Scan for the cell matching the given text and deliver its (X, Y) coordinate at center. 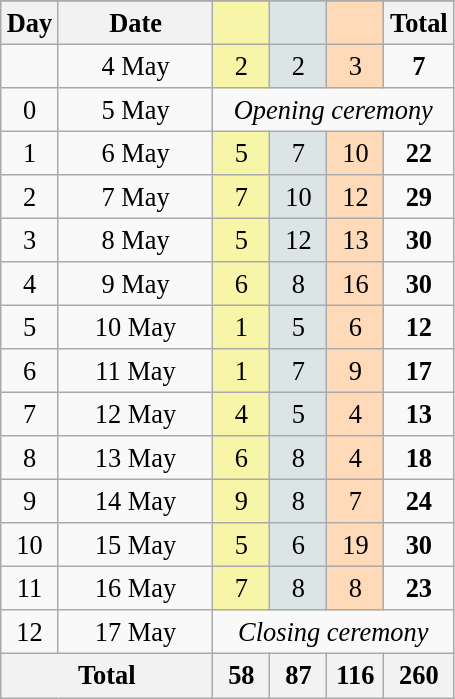
16 May (136, 588)
18 (419, 458)
7 May (136, 197)
14 May (136, 501)
8 May (136, 240)
23 (419, 588)
17 May (136, 632)
29 (419, 197)
260 (419, 676)
16 (356, 284)
4 May (136, 66)
6 May (136, 153)
Closing ceremony (334, 632)
87 (298, 676)
19 (356, 545)
11 May (136, 371)
11 (30, 588)
116 (356, 676)
17 (419, 371)
24 (419, 501)
22 (419, 153)
Date (136, 22)
15 May (136, 545)
12 May (136, 414)
Opening ceremony (334, 109)
13 May (136, 458)
10 May (136, 327)
58 (242, 676)
Day (30, 22)
9 May (136, 284)
5 May (136, 109)
0 (30, 109)
